Locate the cell with the specified text and output its (x, y) center coordinate. 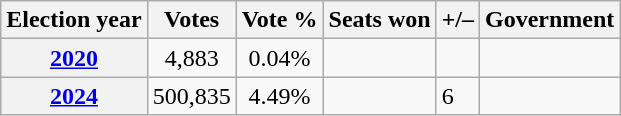
+/– (458, 20)
0.04% (280, 58)
500,835 (192, 96)
4.49% (280, 96)
Seats won (380, 20)
4,883 (192, 58)
2020 (74, 58)
6 (458, 96)
2024 (74, 96)
Election year (74, 20)
Government (550, 20)
Vote % (280, 20)
Votes (192, 20)
